Identify which cell holds the provided text, then report its (X, Y) central coordinate. 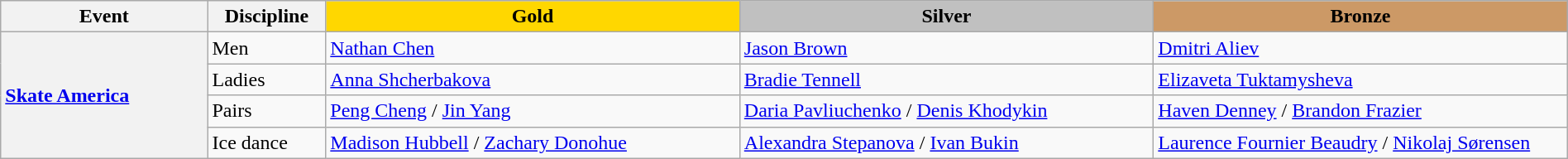
Skate America (104, 95)
Haven Denney / Brandon Frazier (1360, 111)
Bradie Tennell (946, 79)
Pairs (266, 111)
Ladies (266, 79)
Laurence Fournier Beaudry / Nikolaj Sørensen (1360, 142)
Discipline (266, 17)
Bronze (1360, 17)
Anna Shcherbakova (533, 79)
Gold (533, 17)
Dmitri Aliev (1360, 48)
Jason Brown (946, 48)
Alexandra Stepanova / Ivan Bukin (946, 142)
Men (266, 48)
Madison Hubbell / Zachary Donohue (533, 142)
Peng Cheng / Jin Yang (533, 111)
Elizaveta Tuktamysheva (1360, 79)
Event (104, 17)
Ice dance (266, 142)
Nathan Chen (533, 48)
Daria Pavliuchenko / Denis Khodykin (946, 111)
Silver (946, 17)
